Scan for the cell matching the given text and deliver its [x, y] coordinate at center. 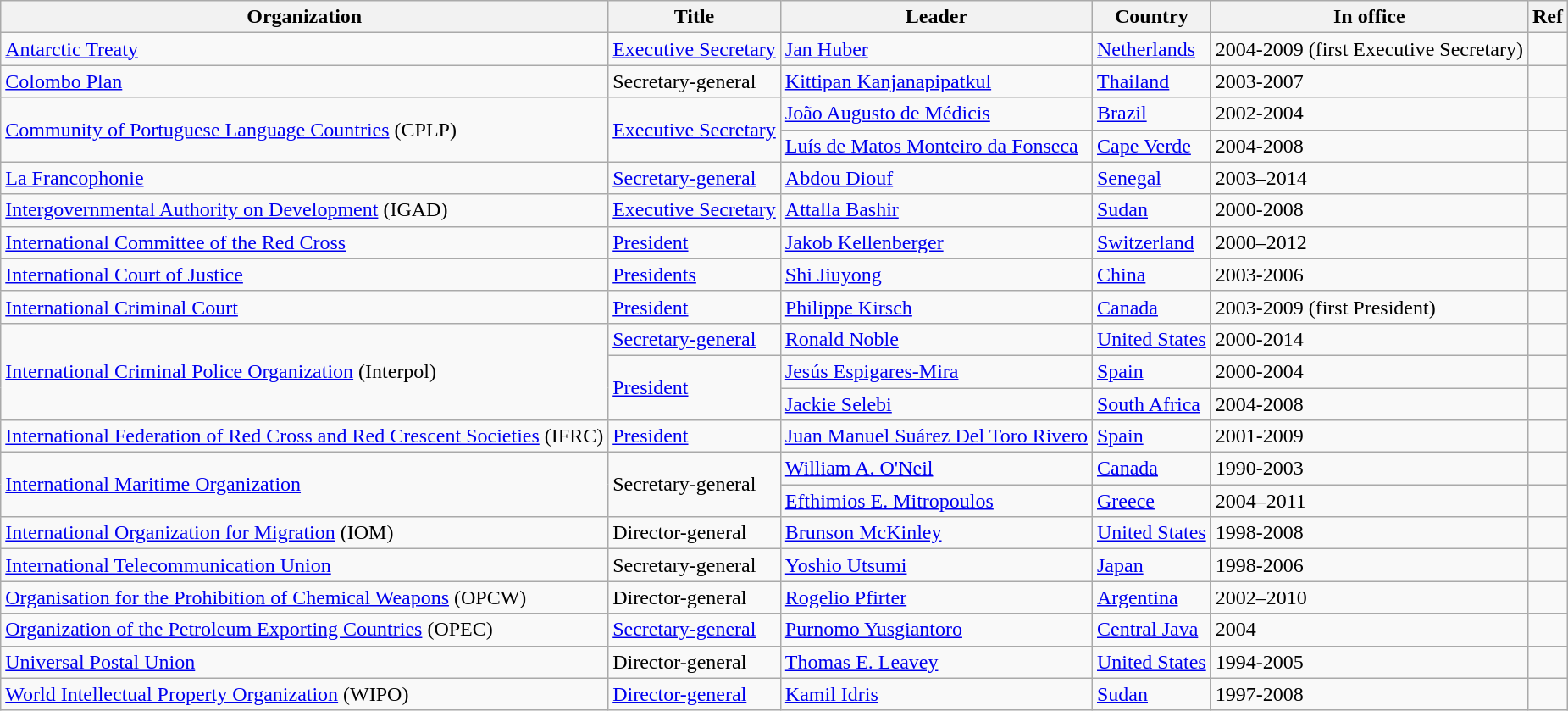
1998-2008 [1369, 533]
2004–2011 [1369, 501]
Purnomo Yusgiantoro [936, 630]
Presidents [695, 275]
Japan [1151, 565]
Switzerland [1151, 242]
Leader [936, 17]
1994-2005 [1369, 662]
2003-2009 (first President) [1369, 307]
Jesús Espigares-Mira [936, 371]
Juan Manuel Suárez Del Toro Rivero [936, 436]
Shi Jiuyong [936, 275]
Rogelio Pfirter [936, 597]
1998-2006 [1369, 565]
Philippe Kirsch [936, 307]
Thailand [1151, 81]
Brunson McKinley [936, 533]
World Intellectual Property Organization (WIPO) [305, 694]
Universal Postal Union [305, 662]
Thomas E. Leavey [936, 662]
Title [695, 17]
Yoshio Utsumi [936, 565]
2003-2006 [1369, 275]
Community of Portuguese Language Countries (CPLP) [305, 130]
Colombo Plan [305, 81]
Country [1151, 17]
La Francophonie [305, 178]
Attalla Bashir [936, 210]
Central Java [1151, 630]
Efthimios E. Mitropoulos [936, 501]
Jackie Selebi [936, 404]
Organisation for the Prohibition of Chemical Weapons (OPCW) [305, 597]
2003–2014 [1369, 178]
2004 [1369, 630]
João Augusto de Médicis [936, 114]
2000-2004 [1369, 371]
Ronald Noble [936, 339]
2000-2008 [1369, 210]
Kittipan Kanjanapipatkul [936, 81]
Organization of the Petroleum Exporting Countries (OPEC) [305, 630]
William A. O'Neil [936, 469]
International Court of Justice [305, 275]
Abdou Diouf [936, 178]
Antarctic Treaty [305, 49]
Jakob Kellenberger [936, 242]
Ref [1547, 17]
1997-2008 [1369, 694]
International Criminal Court [305, 307]
1990-2003 [1369, 469]
International Telecommunication Union [305, 565]
Senegal [1151, 178]
Argentina [1151, 597]
Cape Verde [1151, 146]
2002–2010 [1369, 597]
In office [1369, 17]
2000–2012 [1369, 242]
International Criminal Police Organization (Interpol) [305, 371]
International Federation of Red Cross and Red Crescent Societies (IFRC) [305, 436]
2001-2009 [1369, 436]
International Committee of the Red Cross [305, 242]
2004-2009 (first Executive Secretary) [1369, 49]
2002-2004 [1369, 114]
China [1151, 275]
Greece [1151, 501]
Intergovernmental Authority on Development (IGAD) [305, 210]
Brazil [1151, 114]
Organization [305, 17]
International Maritime Organization [305, 485]
Jan Huber [936, 49]
2000-2014 [1369, 339]
International Organization for Migration (IOM) [305, 533]
2003-2007 [1369, 81]
Netherlands [1151, 49]
Luís de Matos Monteiro da Fonseca [936, 146]
Kamil Idris [936, 694]
South Africa [1151, 404]
